Locate the cell with the specified text and output its [X, Y] center coordinate. 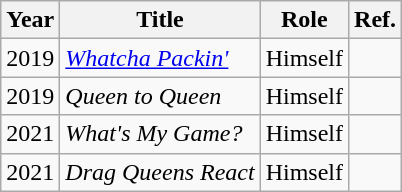
Title [160, 20]
Whatcha Packin' [160, 58]
What's My Game? [160, 134]
Queen to Queen [160, 96]
Ref. [376, 20]
Role [304, 20]
Drag Queens React [160, 172]
Year [30, 20]
